Search for the cell housing the specified text and yield its (x, y) center coordinate. 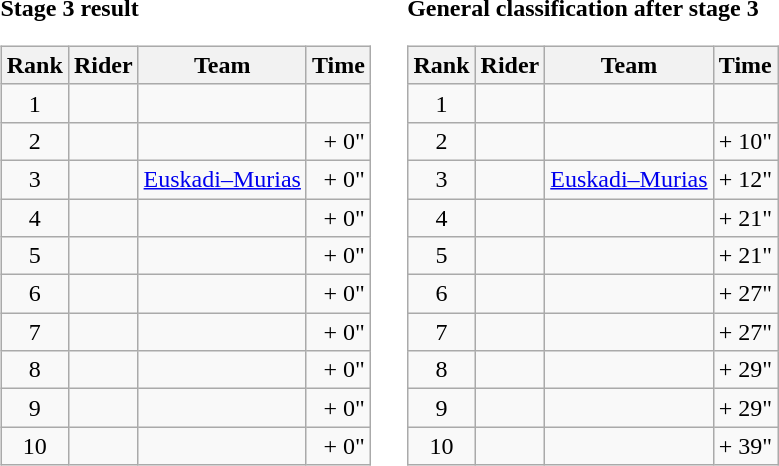
+ 10" (745, 141)
+ 12" (745, 179)
+ 39" (745, 446)
